Search for the cell housing the specified text and yield its (x, y) center coordinate. 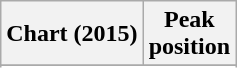
Chart (2015) (72, 34)
Peakposition (189, 34)
